Return (x, y) of the center of cell containing provided text 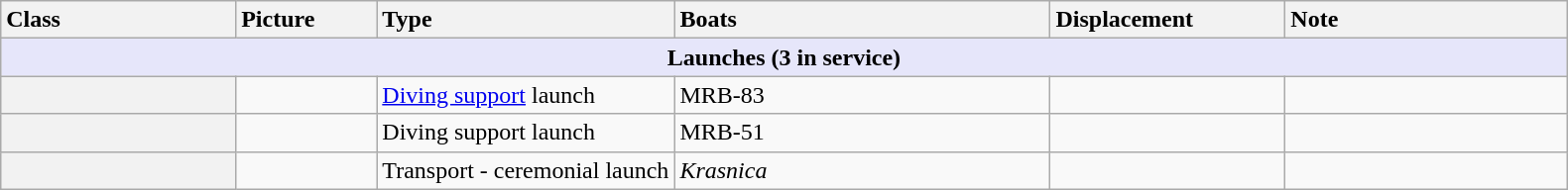
Note (1426, 20)
Krasnica (863, 170)
MRB-51 (863, 133)
Boats (863, 20)
Launches (3 in service) (784, 57)
Displacement (1168, 20)
Class (119, 20)
Picture (306, 20)
Type (526, 20)
Transport - ceremonial launch (526, 170)
MRB-83 (863, 95)
